Capture the cell that displays the provided text and extract its (x, y) central coordinate. 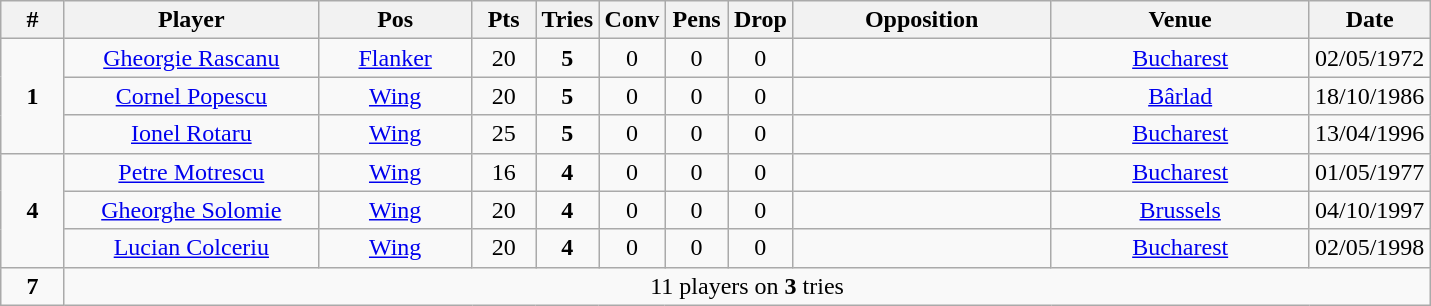
Gheorghe Solomie (191, 210)
Tries (568, 20)
Brussels (1180, 210)
# (33, 20)
Drop (760, 20)
Date (1369, 20)
04/10/1997 (1369, 210)
11 players on 3 tries (747, 286)
Bârlad (1180, 96)
Lucian Colceriu (191, 248)
Pts (504, 20)
16 (504, 172)
Opposition (922, 20)
Pos (395, 20)
02/05/1972 (1369, 58)
1 (33, 96)
25 (504, 134)
18/10/1986 (1369, 96)
Venue (1180, 20)
Petre Motrescu (191, 172)
Cornel Popescu (191, 96)
13/04/1996 (1369, 134)
Player (191, 20)
02/05/1998 (1369, 248)
Flanker (395, 58)
7 (33, 286)
01/05/1977 (1369, 172)
Conv (632, 20)
Ionel Rotaru (191, 134)
Gheorgie Rascanu (191, 58)
Pens (697, 20)
